Detect which cell encompasses the target text, then output its [x, y] center coordinate. 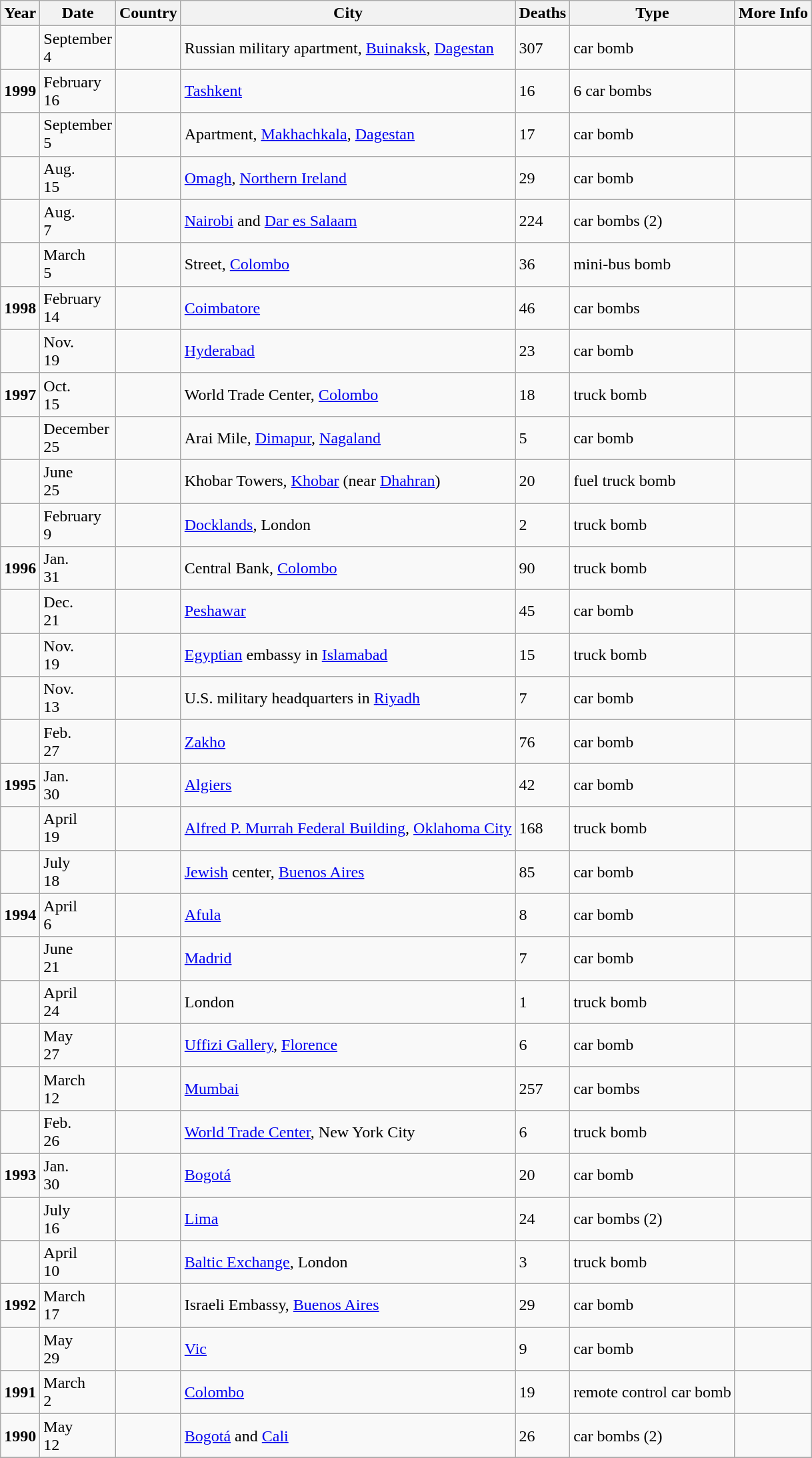
Russian military apartment, Buinaksk, Dagestan [348, 48]
1995 [20, 785]
16 [543, 91]
2 [543, 524]
Tashkent [348, 91]
Algiers [348, 785]
1998 [20, 308]
March 12 [78, 1088]
Nairobi and Dar es Salaam [348, 221]
1993 [20, 1175]
23 [543, 351]
September 4 [78, 48]
168 [543, 828]
Alfred P. Murrah Federal Building, Oklahoma City [348, 828]
Uffizi Gallery, Florence [348, 1045]
1997 [20, 395]
42 [543, 785]
remote control car bomb [653, 1392]
March 5 [78, 264]
June 25 [78, 481]
Jan. 31 [78, 568]
Apartment, Makhachkala, Dagestan [348, 135]
Madrid [348, 959]
Mumbai [348, 1088]
Date [78, 13]
Jewish center, Buenos Aires [348, 872]
March 17 [78, 1305]
Central Bank, Colombo [348, 568]
Bogotá and Cali [348, 1436]
mini-bus bomb [653, 264]
Bogotá [348, 1175]
17 [543, 135]
World Trade Center, Colombo [348, 395]
September 5 [78, 135]
Colombo [348, 1392]
45 [543, 612]
City [348, 13]
Arai Mile, Dimapur, Nagaland [348, 437]
18 [543, 395]
Nov. 13 [78, 699]
Deaths [543, 13]
April 6 [78, 915]
Hyderabad [348, 351]
July 18 [78, 872]
1990 [20, 1436]
Year [20, 13]
6 car bombs [653, 91]
March 2 [78, 1392]
Aug. 7 [78, 221]
46 [543, 308]
19 [543, 1392]
Israeli Embassy, Buenos Aires [348, 1305]
Docklands, London [348, 524]
Khobar Towers, Khobar (near Dhahran) [348, 481]
36 [543, 264]
Baltic Exchange, London [348, 1263]
July 16 [78, 1219]
December 25 [78, 437]
Feb. 26 [78, 1132]
1999 [20, 91]
90 [543, 568]
London [348, 1001]
76 [543, 741]
5 [543, 437]
fuel truck bomb [653, 481]
World Trade Center, New York City [348, 1132]
307 [543, 48]
Country [149, 13]
Peshawar [348, 612]
257 [543, 1088]
8 [543, 915]
Vic [348, 1349]
Coimbatore [348, 308]
1992 [20, 1305]
Dec. 21 [78, 612]
Oct. 15 [78, 395]
February 9 [78, 524]
February 14 [78, 308]
May 12 [78, 1436]
April 19 [78, 828]
Afula [348, 915]
Aug. 15 [78, 177]
May29 [78, 1349]
15 [543, 655]
Zakho [348, 741]
3 [543, 1263]
April 10 [78, 1263]
Type [653, 13]
85 [543, 872]
Feb. 27 [78, 741]
1991 [20, 1392]
Lima [348, 1219]
April 24 [78, 1001]
Omagh, Northern Ireland [348, 177]
February 16 [78, 91]
26 [543, 1436]
June 21 [78, 959]
More Info [773, 13]
224 [543, 221]
1 [543, 1001]
May27 [78, 1045]
U.S. military headquarters in Riyadh [348, 699]
24 [543, 1219]
9 [543, 1349]
1994 [20, 915]
Street, Colombo [348, 264]
1996 [20, 568]
Egyptian embassy in Islamabad [348, 655]
